Extract the (X, Y) coordinate from the center of the cell holding the provided text.  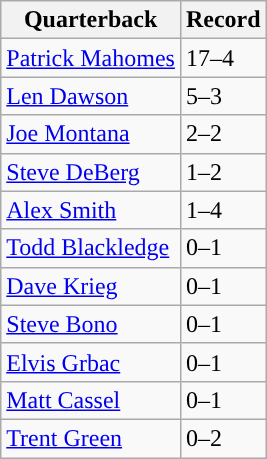
2–2 (223, 134)
Matt Cassel (91, 400)
Len Dawson (91, 96)
Dave Krieg (91, 286)
Alex Smith (91, 210)
Elvis Grbac (91, 362)
Trent Green (91, 438)
Steve DeBerg (91, 172)
Todd Blackledge (91, 248)
1–4 (223, 210)
Steve Bono (91, 324)
5–3 (223, 96)
Joe Montana (91, 134)
17–4 (223, 58)
1–2 (223, 172)
0–2 (223, 438)
Quarterback (91, 20)
Patrick Mahomes (91, 58)
Record (223, 20)
